Pinpoint the cell where the given text exists, returning its [X, Y] midpoint coordinate. 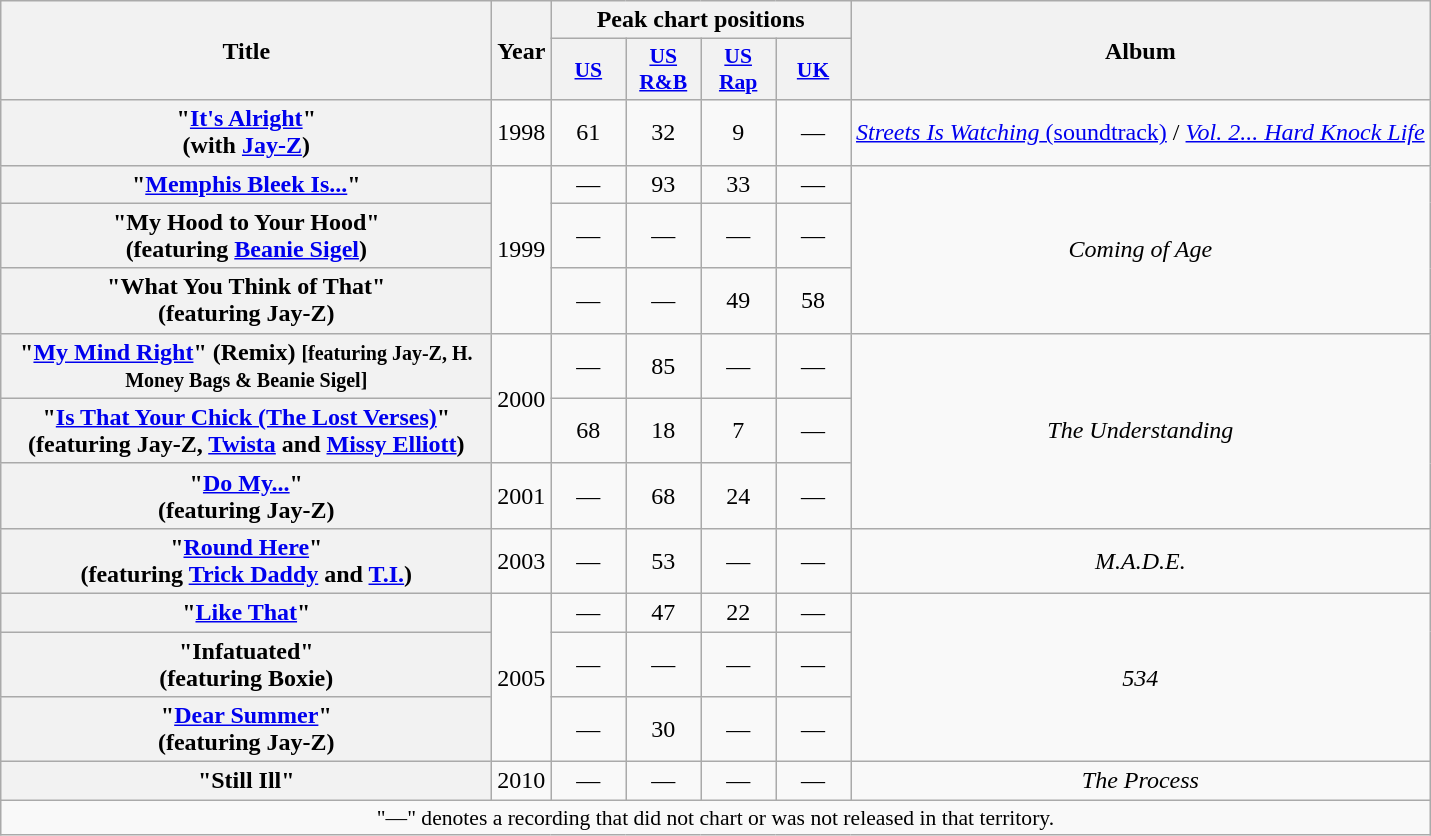
The Process [1140, 781]
85 [664, 366]
2000 [522, 398]
2010 [522, 781]
"Do My..."(featuring Jay-Z) [246, 496]
58 [814, 300]
Peak chart positions [701, 20]
US R&B [664, 70]
33 [738, 184]
47 [664, 612]
"Memphis Bleek Is..." [246, 184]
18 [664, 430]
49 [738, 300]
1999 [522, 249]
61 [588, 132]
"Round Here"(featuring Trick Daddy and T.I.) [246, 560]
53 [664, 560]
"My Hood to Your Hood"(featuring Beanie Sigel) [246, 236]
"Dear Summer"(featuring Jay-Z) [246, 730]
US Rap [738, 70]
93 [664, 184]
"Infatuated"(featuring Boxie) [246, 664]
"Is That Your Chick (The Lost Verses)"(featuring Jay-Z, Twista and Missy Elliott) [246, 430]
"Like That" [246, 612]
Coming of Age [1140, 249]
"—" denotes a recording that did not chart or was not released in that territory. [716, 818]
24 [738, 496]
32 [664, 132]
22 [738, 612]
2005 [522, 677]
Album [1140, 50]
The Understanding [1140, 430]
"It's Alright"(with Jay-Z) [246, 132]
UK [814, 70]
"My Mind Right" (Remix) [featuring Jay-Z, H. Money Bags & Beanie Sigel] [246, 366]
"Still Ill" [246, 781]
M.A.D.E. [1140, 560]
"What You Think of That"(featuring Jay-Z) [246, 300]
1998 [522, 132]
9 [738, 132]
7 [738, 430]
Title [246, 50]
Year [522, 50]
534 [1140, 677]
2003 [522, 560]
US [588, 70]
2001 [522, 496]
Streets Is Watching (soundtrack) / Vol. 2... Hard Knock Life [1140, 132]
30 [664, 730]
